Identify which cell holds the provided text, then report its [X, Y] central coordinate. 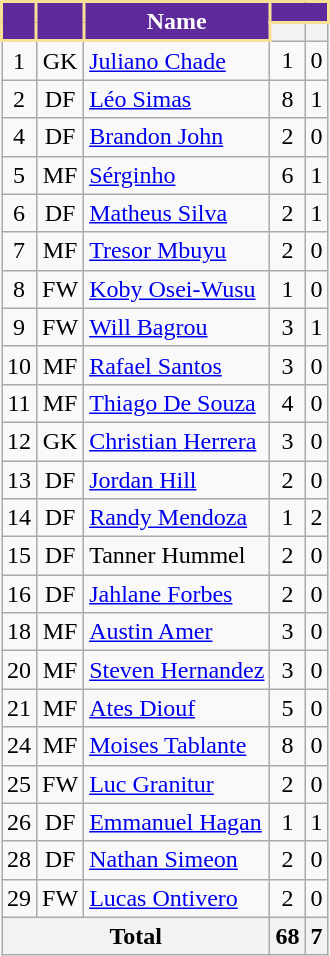
13 [20, 479]
Nathan Simeon [177, 860]
Tanner Hummel [177, 556]
11 [20, 403]
Emmanuel Hagan [177, 822]
Moises Tablante [177, 746]
16 [20, 594]
14 [20, 518]
Ates Diouf [177, 708]
10 [20, 365]
Koby Osei-Wusu [177, 289]
21 [20, 708]
15 [20, 556]
20 [20, 670]
Will Bagrou [177, 327]
Randy Mendoza [177, 518]
Jordan Hill [177, 479]
Brandon John [177, 137]
29 [20, 898]
Christian Herrera [177, 441]
Tresor Mbuyu [177, 251]
26 [20, 822]
Jahlane Forbes [177, 594]
Juliano Chade [177, 60]
Austin Amer [177, 632]
Sérginho [177, 175]
28 [20, 860]
12 [20, 441]
Lucas Ontivero [177, 898]
Léo Simas [177, 99]
Name [177, 22]
68 [288, 936]
Total [136, 936]
24 [20, 746]
18 [20, 632]
9 [20, 327]
Rafael Santos [177, 365]
25 [20, 784]
Matheus Silva [177, 213]
Thiago De Souza [177, 403]
Luc Granitur [177, 784]
Steven Hernandez [177, 670]
